Identify which cell holds the provided text, then report its [x, y] central coordinate. 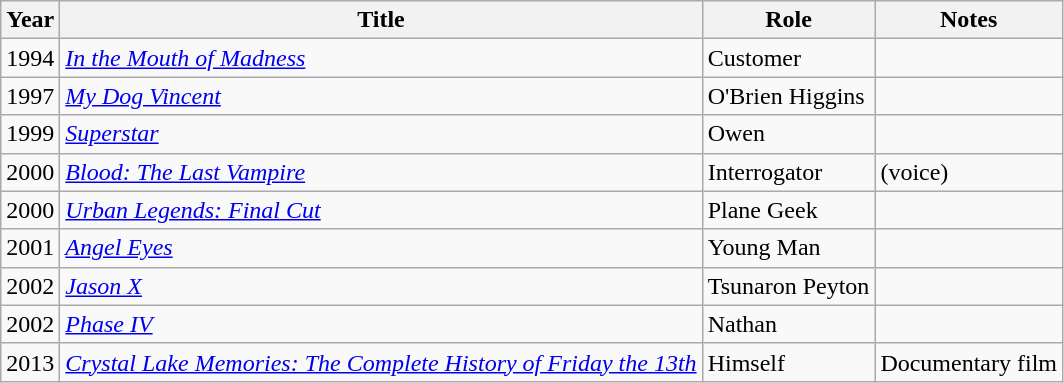
Angel Eyes [381, 248]
In the Mouth of Madness [381, 58]
Title [381, 20]
1997 [30, 96]
Himself [788, 362]
Tsunaron Peyton [788, 286]
Crystal Lake Memories: The Complete History of Friday the 13th [381, 362]
Year [30, 20]
O'Brien Higgins [788, 96]
Role [788, 20]
My Dog Vincent [381, 96]
2001 [30, 248]
1994 [30, 58]
(voice) [969, 172]
Jason X [381, 286]
Blood: The Last Vampire [381, 172]
Superstar [381, 134]
Documentary film [969, 362]
Notes [969, 20]
Customer [788, 58]
Plane Geek [788, 210]
1999 [30, 134]
Nathan [788, 324]
Owen [788, 134]
Phase IV [381, 324]
Young Man [788, 248]
Urban Legends: Final Cut [381, 210]
2013 [30, 362]
Interrogator [788, 172]
